Scan for the cell matching the given text and deliver its (X, Y) coordinate at center. 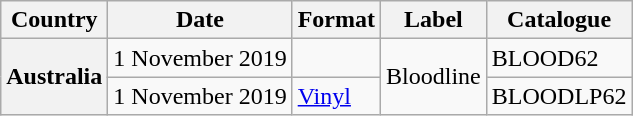
Australia (54, 77)
BLOOD62 (559, 58)
Country (54, 20)
Catalogue (559, 20)
Format (336, 20)
Vinyl (336, 96)
Bloodline (434, 77)
Label (434, 20)
Date (200, 20)
BLOODLP62 (559, 96)
